Extract the [x, y] coordinate from the center of the cell holding the provided text.  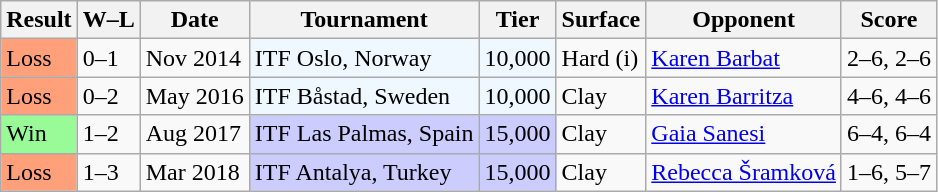
Win [39, 134]
6–4, 6–4 [888, 134]
Result [39, 20]
Aug 2017 [194, 134]
Surface [601, 20]
0–1 [108, 58]
0–2 [108, 96]
4–6, 4–6 [888, 96]
Gaia Sanesi [744, 134]
ITF Las Palmas, Spain [364, 134]
Karen Barritza [744, 96]
Mar 2018 [194, 172]
ITF Båstad, Sweden [364, 96]
1–3 [108, 172]
Hard (i) [601, 58]
Nov 2014 [194, 58]
Date [194, 20]
1–2 [108, 134]
Opponent [744, 20]
2–6, 2–6 [888, 58]
W–L [108, 20]
Tier [518, 20]
ITF Oslo, Norway [364, 58]
Karen Barbat [744, 58]
May 2016 [194, 96]
Rebecca Šramková [744, 172]
Tournament [364, 20]
1–6, 5–7 [888, 172]
ITF Antalya, Turkey [364, 172]
Score [888, 20]
